Scan for the cell matching the given text and deliver its (X, Y) coordinate at center. 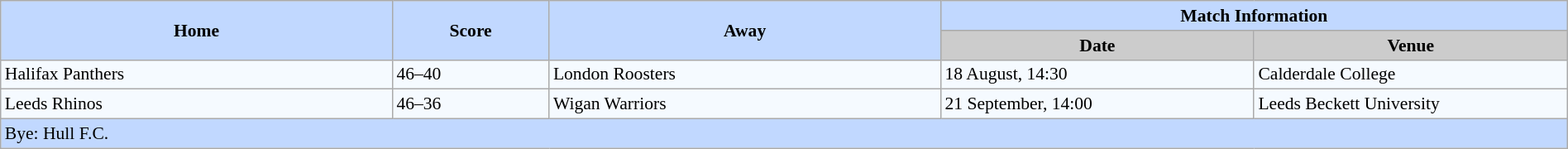
21 September, 14:00 (1097, 104)
Score (470, 30)
London Roosters (745, 74)
46–36 (470, 104)
Bye: Hull F.C. (784, 134)
Match Information (1254, 16)
Away (745, 30)
Date (1097, 46)
46–40 (470, 74)
Calderdale College (1411, 74)
Halifax Panthers (197, 74)
Home (197, 30)
Leeds Rhinos (197, 104)
18 August, 14:30 (1097, 74)
Leeds Beckett University (1411, 104)
Wigan Warriors (745, 104)
Venue (1411, 46)
